Detect which cell encompasses the target text, then output its (X, Y) center coordinate. 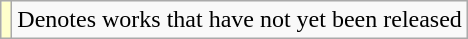
Denotes works that have not yet been released (240, 20)
